Provide the [X, Y] coordinate of the cell's center where the given text is located.  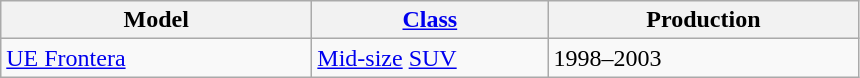
Class [430, 20]
UE Frontera [156, 58]
Production [704, 20]
1998–2003 [704, 58]
Model [156, 20]
Mid-size SUV [430, 58]
